Capture the cell that displays the provided text and extract its [X, Y] central coordinate. 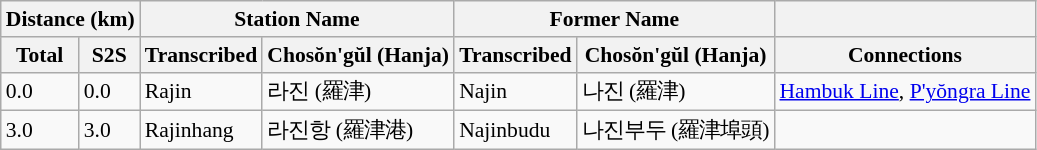
S2S [110, 55]
Total [40, 55]
나진 (羅津) [676, 92]
Najin [515, 92]
라진 (羅津) [358, 92]
라진항 (羅津港) [358, 130]
Rajinhang [201, 130]
Rajin [201, 92]
Former Name [614, 19]
나진부두 (羅津埠頭) [676, 130]
Connections [904, 55]
Distance (km) [70, 19]
Hambuk Line, P'yŏngra Line [904, 92]
Najinbudu [515, 130]
Station Name [297, 19]
